Pinpoint the cell where the given text exists, returning its (X, Y) midpoint coordinate. 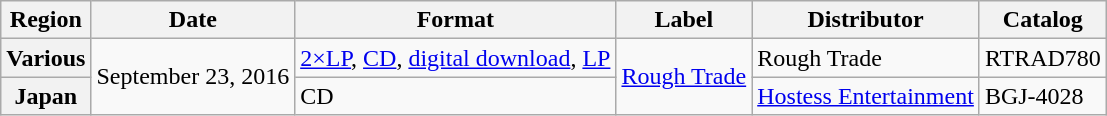
Catalog (1042, 20)
CD (456, 96)
Region (46, 20)
Hostess Entertainment (866, 96)
Japan (46, 96)
September 23, 2016 (193, 77)
RTRAD780 (1042, 58)
2×LP, CD, digital download, LP (456, 58)
Date (193, 20)
BGJ-4028 (1042, 96)
Distributor (866, 20)
Various (46, 58)
Label (684, 20)
Format (456, 20)
